Locate the cell with the specified text and output its (X, Y) center coordinate. 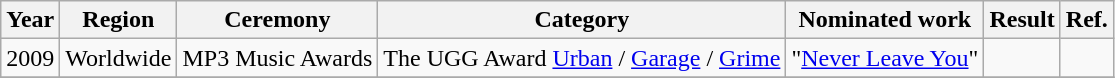
Result (1022, 20)
Nominated work (885, 20)
Ceremony (278, 20)
Year (30, 20)
Category (582, 20)
Region (118, 20)
Ref. (1086, 20)
MP3 Music Awards (278, 58)
Worldwide (118, 58)
"Never Leave You" (885, 58)
2009 (30, 58)
The UGG Award Urban / Garage / Grime (582, 58)
